Provide the (X, Y) coordinate of the cell's center where the given text is located.  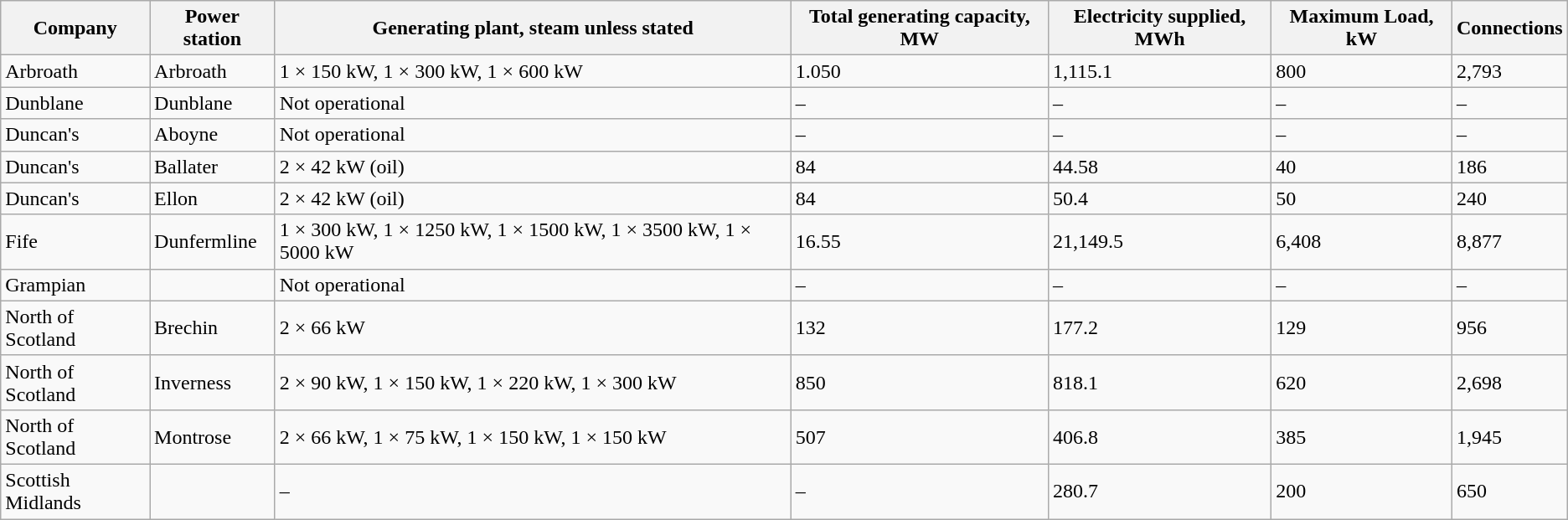
850 (920, 382)
1 × 300 kW, 1 × 1250 kW, 1 × 1500 kW, 1 × 3500 kW, 1 × 5000 kW (533, 241)
177.2 (1159, 328)
2,793 (1509, 71)
129 (1362, 328)
507 (920, 437)
6,408 (1362, 241)
Ellon (213, 198)
Grampian (75, 285)
Company (75, 28)
2 × 90 kW, 1 × 150 kW, 1 × 220 kW, 1 × 300 kW (533, 382)
1.050 (920, 71)
186 (1509, 167)
50.4 (1159, 198)
385 (1362, 437)
200 (1362, 491)
40 (1362, 167)
Electricity supplied, MWh (1159, 28)
240 (1509, 198)
2 × 66 kW, 1 × 75 kW, 1 × 150 kW, 1 × 150 kW (533, 437)
Inverness (213, 382)
Dunfermline (213, 241)
956 (1509, 328)
Maximum Load, kW (1362, 28)
406.8 (1159, 437)
8,877 (1509, 241)
Total generating capacity, MW (920, 28)
800 (1362, 71)
Connections (1509, 28)
620 (1362, 382)
132 (920, 328)
1,115.1 (1159, 71)
280.7 (1159, 491)
Aboyne (213, 135)
Brechin (213, 328)
50 (1362, 198)
1 × 150 kW, 1 × 300 kW, 1 × 600 kW (533, 71)
1,945 (1509, 437)
Power station (213, 28)
818.1 (1159, 382)
16.55 (920, 241)
Generating plant, steam unless stated (533, 28)
2 × 66 kW (533, 328)
2,698 (1509, 382)
650 (1509, 491)
Ballater (213, 167)
44.58 (1159, 167)
Scottish Midlands (75, 491)
21,149.5 (1159, 241)
Montrose (213, 437)
Fife (75, 241)
